From the cell containing the given text, extract its center point as (X, Y) coordinate. 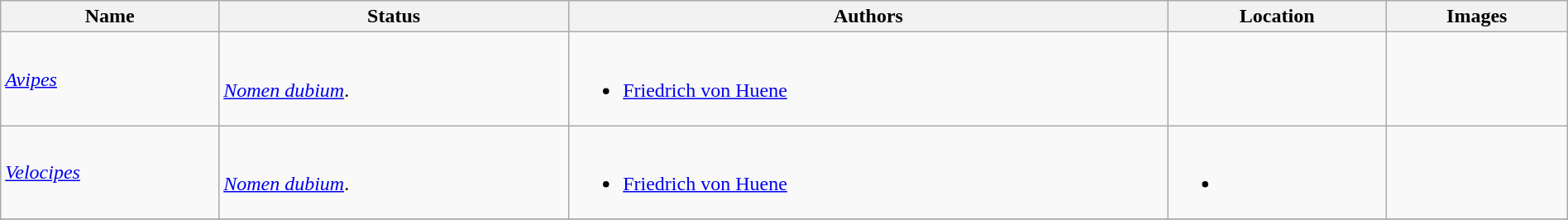
Location (1277, 17)
Images (1477, 17)
Name (110, 17)
Avipes (110, 79)
Authors (868, 17)
Velocipes (110, 172)
Status (394, 17)
